Scan for the cell matching the given text and deliver its [x, y] coordinate at center. 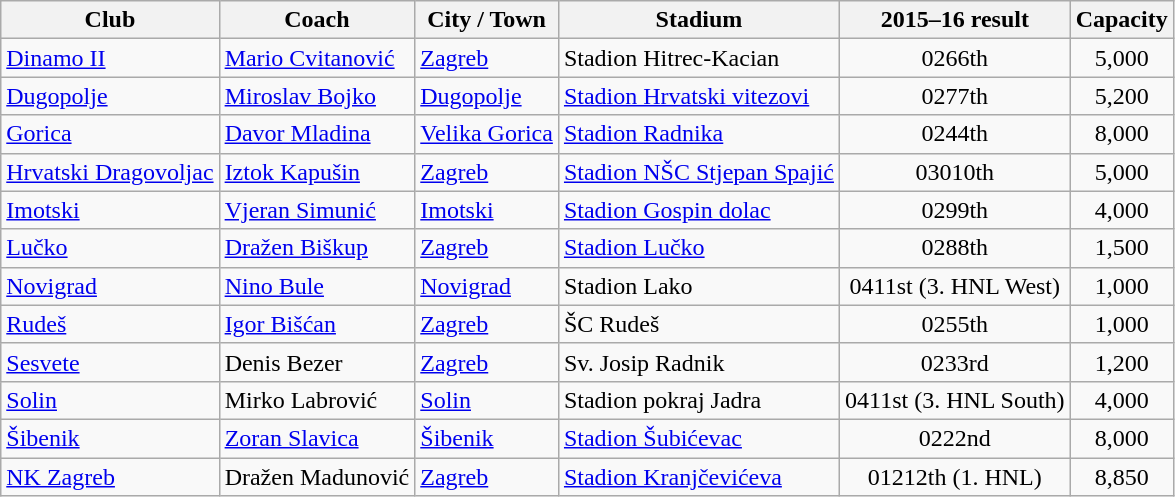
0411st (3. HNL South) [954, 400]
Dražen Biškup [317, 248]
Miroslav Bojko [317, 96]
0222nd [954, 438]
Stadion pokraj Jadra [698, 400]
Iztok Kapušin [317, 172]
Stadion Lučko [698, 248]
0233rd [954, 362]
Nino Bule [317, 286]
8,850 [1122, 477]
Sesvete [110, 362]
Davor Mladina [317, 134]
Stadion Šubićevac [698, 438]
Stadium [698, 20]
Dinamo II [110, 58]
Capacity [1122, 20]
Mirko Labrović [317, 400]
1,500 [1122, 248]
Vjeran Simunić [317, 210]
Gorica [110, 134]
Mario Cvitanović [317, 58]
03010th [954, 172]
Stadion NŠC Stjepan Spajić [698, 172]
Denis Bezer [317, 362]
Lučko [110, 248]
Stadion Kranjčevićeva [698, 477]
Stadion Gospin dolac [698, 210]
Hrvatski Dragovoljac [110, 172]
0299th [954, 210]
Dražen Madunović [317, 477]
Stadion Hrvatski vitezovi [698, 96]
Velika Gorica [487, 134]
1,200 [1122, 362]
2015–16 result [954, 20]
0244th [954, 134]
Stadion Hitrec-Kacian [698, 58]
Zoran Slavica [317, 438]
ŠC Rudeš [698, 324]
Coach [317, 20]
0266th [954, 58]
5,200 [1122, 96]
Stadion Radnika [698, 134]
0277th [954, 96]
NK Zagreb [110, 477]
Igor Bišćan [317, 324]
City / Town [487, 20]
0411st (3. HNL West) [954, 286]
Rudeš [110, 324]
Sv. Josip Radnik [698, 362]
0288th [954, 248]
Club [110, 20]
Stadion Lako [698, 286]
0255th [954, 324]
01212th (1. HNL) [954, 477]
